Capture the cell that displays the provided text and extract its [X, Y] central coordinate. 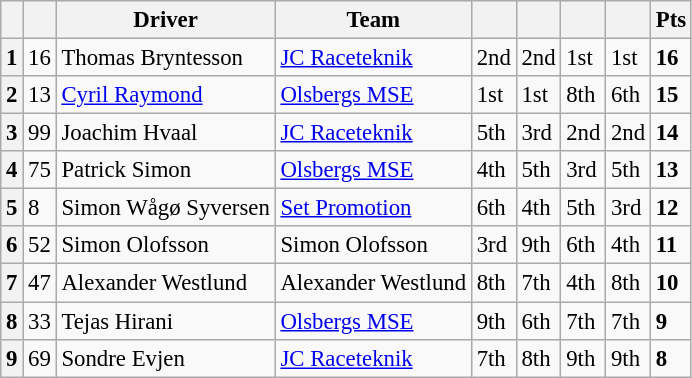
Tejas Hirani [166, 321]
Cyril Raymond [166, 95]
15 [670, 95]
52 [40, 245]
Driver [166, 20]
2 [12, 95]
10 [670, 283]
99 [40, 133]
33 [40, 321]
4 [12, 170]
6 [12, 245]
47 [40, 283]
12 [670, 208]
75 [40, 170]
Patrick Simon [166, 170]
Simon Wågø Syversen [166, 208]
11 [670, 245]
Sondre Evjen [166, 358]
1 [12, 58]
Team [373, 20]
Set Promotion [373, 208]
3 [12, 133]
Pts [670, 20]
Joachim Hvaal [166, 133]
7 [12, 283]
Thomas Bryntesson [166, 58]
14 [670, 133]
5 [12, 208]
69 [40, 358]
